Search for the cell housing the specified text and yield its [x, y] center coordinate. 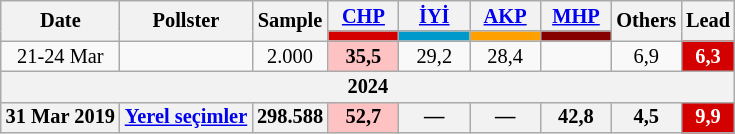
Lead [708, 20]
Yerel seçimler [186, 118]
İYİ [434, 16]
6,3 [708, 56]
298.588 [290, 118]
31 Mar 2019 [60, 118]
9,9 [708, 118]
Pollster [186, 20]
Date [60, 20]
42,8 [576, 118]
AKP [506, 16]
29,2 [434, 56]
52,7 [364, 118]
2024 [368, 86]
35,5 [364, 56]
21-24 Mar [60, 56]
MHP [576, 16]
28,4 [506, 56]
4,5 [646, 118]
2.000 [290, 56]
Sample [290, 20]
6,9 [646, 56]
Others [646, 20]
CHP [364, 16]
